Return the (x, y) coordinate for the center point of the cell that contains the specified text.  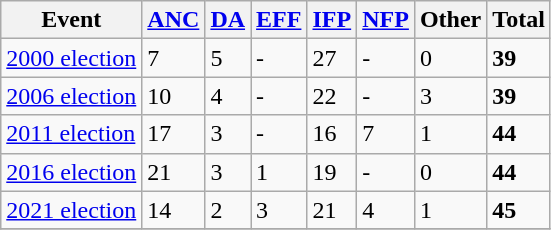
5 (228, 58)
17 (174, 134)
2 (228, 210)
ANC (174, 20)
Total (519, 20)
DA (228, 20)
IFP (332, 20)
EFF (279, 20)
14 (174, 210)
NFP (386, 20)
Other (450, 20)
2016 election (72, 172)
Event (72, 20)
2000 election (72, 58)
22 (332, 96)
2011 election (72, 134)
19 (332, 172)
27 (332, 58)
2006 election (72, 96)
45 (519, 210)
10 (174, 96)
2021 election (72, 210)
16 (332, 134)
